Identify which cell holds the provided text, then report its [x, y] central coordinate. 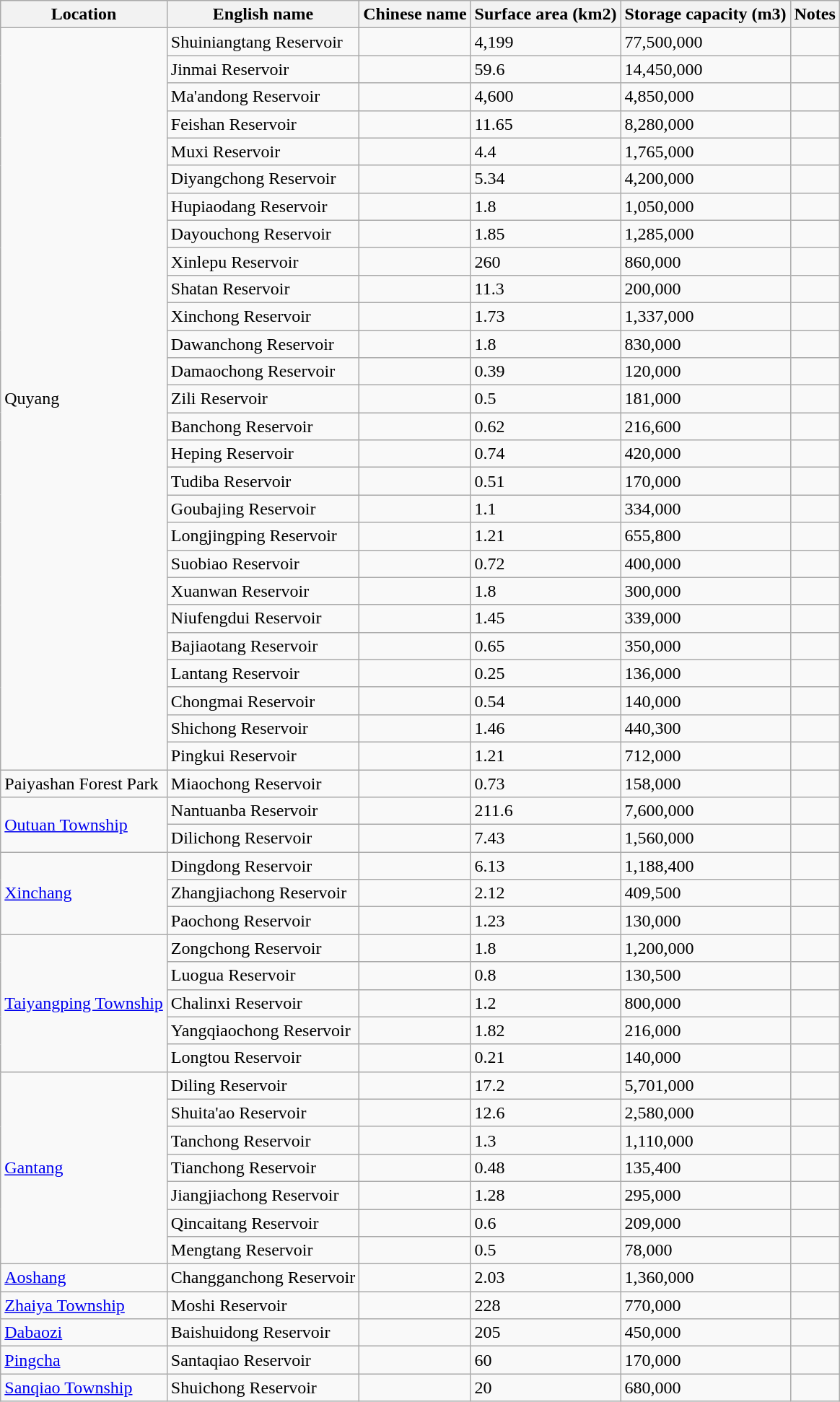
Jinmai Reservoir [263, 69]
0.62 [546, 426]
78,000 [706, 1250]
59.6 [546, 69]
Heping Reservoir [263, 454]
830,000 [706, 344]
211.6 [546, 811]
1.1 [546, 509]
1.23 [546, 921]
0.8 [546, 976]
Zili Reservoir [263, 399]
Feishan Reservoir [263, 124]
0.48 [546, 1167]
Nantuanba Reservoir [263, 811]
409,500 [706, 893]
Longtou Reservoir [263, 1058]
4,200,000 [706, 179]
Luogua Reservoir [263, 976]
0.6 [546, 1223]
120,000 [706, 372]
158,000 [706, 783]
Taiyangping Township [84, 1003]
450,000 [706, 1333]
205 [546, 1333]
Ma'andong Reservoir [263, 97]
Niufengdui Reservoir [263, 618]
Xinchang [84, 893]
Goubajing Reservoir [263, 509]
0.73 [546, 783]
1.46 [546, 728]
5,701,000 [706, 1085]
Dingdong Reservoir [263, 866]
Shuichong Reservoir [263, 1388]
1,360,000 [706, 1278]
1.3 [546, 1140]
1,560,000 [706, 838]
1.85 [546, 234]
Damaochong Reservoir [263, 372]
Dabaozi [84, 1333]
Xinchong Reservoir [263, 316]
0.39 [546, 372]
2,580,000 [706, 1113]
Sanqiao Township [84, 1388]
11.65 [546, 124]
Yangqiaochong Reservoir [263, 1030]
0.74 [546, 454]
Gantang [84, 1167]
Banchong Reservoir [263, 426]
0.65 [546, 646]
2.03 [546, 1278]
Pingkui Reservoir [263, 755]
20 [546, 1388]
Tianchong Reservoir [263, 1167]
Baishuidong Reservoir [263, 1333]
1.82 [546, 1030]
680,000 [706, 1388]
Qincaitang Reservoir [263, 1223]
6.13 [546, 866]
Aoshang [84, 1278]
130,500 [706, 976]
Paiyashan Forest Park [84, 783]
77,500,000 [706, 42]
1,285,000 [706, 234]
1,110,000 [706, 1140]
216,600 [706, 426]
4,850,000 [706, 97]
260 [546, 261]
0.21 [546, 1058]
228 [546, 1305]
7,600,000 [706, 811]
655,800 [706, 536]
200,000 [706, 289]
0.51 [546, 481]
Diling Reservoir [263, 1085]
130,000 [706, 921]
17.2 [546, 1085]
334,000 [706, 509]
Tudiba Reservoir [263, 481]
800,000 [706, 1003]
440,300 [706, 728]
1.73 [546, 316]
Shuiniangtang Reservoir [263, 42]
1,200,000 [706, 948]
770,000 [706, 1305]
1.2 [546, 1003]
0.72 [546, 564]
Mengtang Reservoir [263, 1250]
135,400 [706, 1167]
Lantang Reservoir [263, 673]
1,765,000 [706, 152]
14,450,000 [706, 69]
295,000 [706, 1195]
60 [546, 1360]
Outuan Township [84, 825]
136,000 [706, 673]
1,337,000 [706, 316]
Zongchong Reservoir [263, 948]
Notes [815, 14]
Location [84, 14]
Zhangjiachong Reservoir [263, 893]
1,188,400 [706, 866]
209,000 [706, 1223]
181,000 [706, 399]
Quyang [84, 399]
Chinese name [415, 14]
400,000 [706, 564]
Shichong Reservoir [263, 728]
2.12 [546, 893]
Shatan Reservoir [263, 289]
712,000 [706, 755]
Surface area (km2) [546, 14]
Diyangchong Reservoir [263, 179]
4.4 [546, 152]
350,000 [706, 646]
Dayouchong Reservoir [263, 234]
Longjingping Reservoir [263, 536]
1,050,000 [706, 206]
0.54 [546, 701]
216,000 [706, 1030]
Miaochong Reservoir [263, 783]
339,000 [706, 618]
Shuita'ao Reservoir [263, 1113]
12.6 [546, 1113]
300,000 [706, 591]
860,000 [706, 261]
Moshi Reservoir [263, 1305]
5.34 [546, 179]
Changganchong Reservoir [263, 1278]
Chalinxi Reservoir [263, 1003]
Xuanwan Reservoir [263, 591]
4,600 [546, 97]
420,000 [706, 454]
11.3 [546, 289]
English name [263, 14]
Tanchong Reservoir [263, 1140]
Santaqiao Reservoir [263, 1360]
Pingcha [84, 1360]
1.28 [546, 1195]
Hupiaodang Reservoir [263, 206]
Suobiao Reservoir [263, 564]
Jiangjiachong Reservoir [263, 1195]
Dilichong Reservoir [263, 838]
4,199 [546, 42]
Zhaiya Township [84, 1305]
7.43 [546, 838]
Dawanchong Reservoir [263, 344]
Chongmai Reservoir [263, 701]
Muxi Reservoir [263, 152]
Bajiaotang Reservoir [263, 646]
8,280,000 [706, 124]
0.25 [546, 673]
Paochong Reservoir [263, 921]
Storage capacity (m3) [706, 14]
Xinlepu Reservoir [263, 261]
1.45 [546, 618]
